Search for the cell housing the specified text and yield its [x, y] center coordinate. 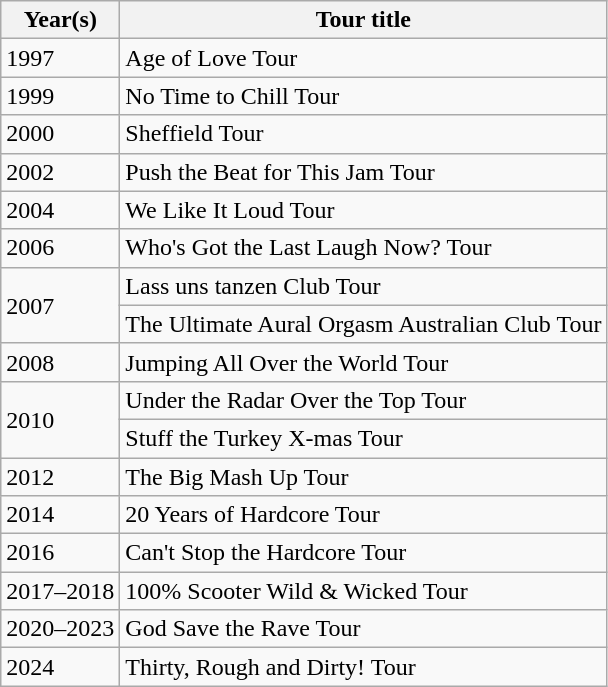
Year(s) [60, 20]
Sheffield Tour [364, 134]
Push the Beat for This Jam Tour [364, 172]
2008 [60, 362]
Who's Got the Last Laugh Now? Tour [364, 248]
Jumping All Over the World Tour [364, 362]
The Ultimate Aural Orgasm Australian Club Tour [364, 324]
Stuff the Turkey X-mas Tour [364, 438]
Tour title [364, 20]
2010 [60, 419]
20 Years of Hardcore Tour [364, 515]
2012 [60, 477]
2002 [60, 172]
2014 [60, 515]
1999 [60, 96]
Lass uns tanzen Club Tour [364, 286]
2024 [60, 667]
2007 [60, 305]
1997 [60, 58]
Thirty, Rough and Dirty! Tour [364, 667]
Under the Radar Over the Top Tour [364, 400]
2017–2018 [60, 591]
No Time to Chill Tour [364, 96]
The Big Mash Up Tour [364, 477]
2016 [60, 553]
2020–2023 [60, 629]
Can't Stop the Hardcore Tour [364, 553]
100% Scooter Wild & Wicked Tour [364, 591]
2006 [60, 248]
We Like It Loud Tour [364, 210]
2000 [60, 134]
2004 [60, 210]
Age of Love Tour [364, 58]
God Save the Rave Tour [364, 629]
